From the cell containing the given text, extract its center point as [x, y] coordinate. 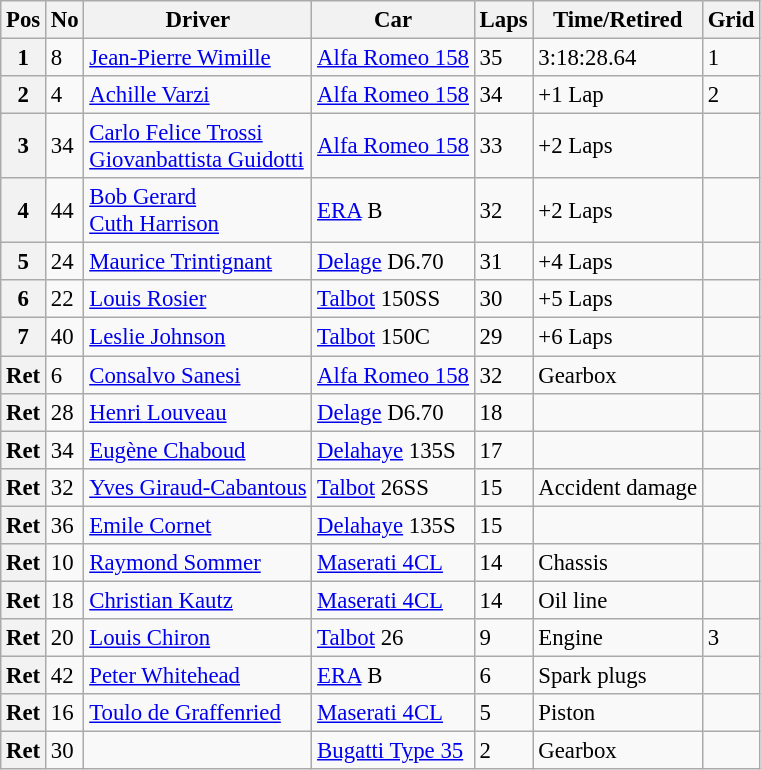
3:18:28.64 [618, 58]
Emile Cornet [198, 525]
Maurice Trintignant [198, 262]
Oil line [618, 600]
7 [24, 337]
Leslie Johnson [198, 337]
10 [65, 563]
Piston [618, 713]
Louis Rosier [198, 299]
40 [65, 337]
+5 Laps [618, 299]
35 [504, 58]
17 [504, 450]
Christian Kautz [198, 600]
Talbot 26SS [393, 487]
Accident damage [618, 487]
24 [65, 262]
Chassis [618, 563]
Driver [198, 20]
22 [65, 299]
8 [65, 58]
Achille Varzi [198, 95]
42 [65, 675]
Consalvo Sanesi [198, 375]
Laps [504, 20]
36 [65, 525]
9 [504, 638]
28 [65, 412]
Carlo Felice Trossi Giovanbattista Guidotti [198, 146]
Bugatti Type 35 [393, 751]
20 [65, 638]
Eugène Chaboud [198, 450]
Grid [730, 20]
Peter Whitehead [198, 675]
Yves Giraud-Cabantous [198, 487]
Henri Louveau [198, 412]
Spark plugs [618, 675]
33 [504, 146]
+1 Lap [618, 95]
Pos [24, 20]
16 [65, 713]
Raymond Sommer [198, 563]
31 [504, 262]
Time/Retired [618, 20]
Bob Gerard Cuth Harrison [198, 210]
+6 Laps [618, 337]
Car [393, 20]
No [65, 20]
Engine [618, 638]
Talbot 26 [393, 638]
44 [65, 210]
Talbot 150C [393, 337]
+4 Laps [618, 262]
Talbot 150SS [393, 299]
Toulo de Graffenried [198, 713]
Louis Chiron [198, 638]
Jean-Pierre Wimille [198, 58]
29 [504, 337]
